Detect which cell encompasses the target text, then output its (x, y) center coordinate. 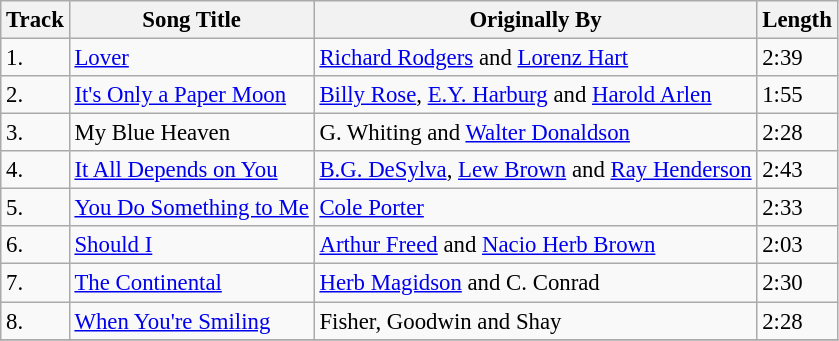
Length (797, 20)
2:30 (797, 283)
B.G. DeSylva, Lew Brown and Ray Henderson (536, 170)
Fisher, Goodwin and Shay (536, 321)
Lover (192, 58)
Track (35, 20)
Arthur Freed and Nacio Herb Brown (536, 245)
Originally By (536, 20)
Billy Rose, E.Y. Harburg and Harold Arlen (536, 95)
Richard Rodgers and Lorenz Hart (536, 58)
When You're Smiling (192, 321)
8. (35, 321)
Herb Magidson and C. Conrad (536, 283)
Cole Porter (536, 208)
1. (35, 58)
2:03 (797, 245)
It's Only a Paper Moon (192, 95)
You Do Something to Me (192, 208)
Should I (192, 245)
7. (35, 283)
6. (35, 245)
2. (35, 95)
It All Depends on You (192, 170)
My Blue Heaven (192, 133)
4. (35, 170)
2:39 (797, 58)
3. (35, 133)
The Continental (192, 283)
1:55 (797, 95)
5. (35, 208)
Song Title (192, 20)
2:33 (797, 208)
G. Whiting and Walter Donaldson (536, 133)
2:43 (797, 170)
